Extract the [X, Y] coordinate from the center of the cell holding the provided text.  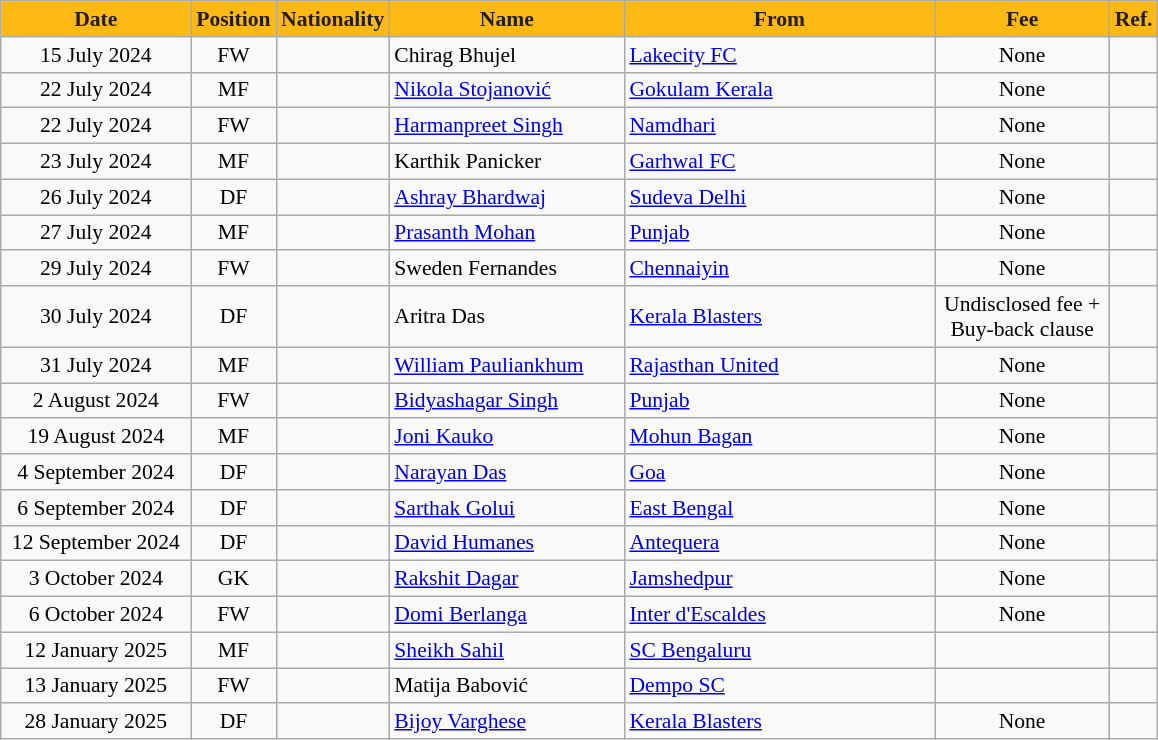
Matija Babović [506, 686]
Dempo SC [779, 686]
19 August 2024 [96, 437]
28 January 2025 [96, 722]
Date [96, 19]
East Bengal [779, 508]
30 July 2024 [96, 316]
Sudeva Delhi [779, 197]
Rajasthan United [779, 365]
Prasanth Mohan [506, 233]
Position [234, 19]
13 January 2025 [96, 686]
Sweden Fernandes [506, 269]
6 October 2024 [96, 615]
Rakshit Dagar [506, 579]
Chirag Bhujel [506, 55]
Mohun Bagan [779, 437]
Goa [779, 472]
Sheikh Sahil [506, 650]
4 September 2024 [96, 472]
26 July 2024 [96, 197]
Narayan Das [506, 472]
15 July 2024 [96, 55]
3 October 2024 [96, 579]
William Pauliankhum [506, 365]
Domi Berlanga [506, 615]
From [779, 19]
Aritra Das [506, 316]
Nationality [332, 19]
David Humanes [506, 543]
Lakecity FC [779, 55]
12 September 2024 [96, 543]
Gokulam Kerala [779, 90]
Bijoy Varghese [506, 722]
12 January 2025 [96, 650]
Sarthak Golui [506, 508]
Namdhari [779, 126]
Harmanpreet Singh [506, 126]
23 July 2024 [96, 162]
6 September 2024 [96, 508]
Nikola Stojanović [506, 90]
29 July 2024 [96, 269]
Jamshedpur [779, 579]
Joni Kauko [506, 437]
31 July 2024 [96, 365]
Undisclosed fee +Buy-back clause [1022, 316]
SC Bengaluru [779, 650]
Bidyashagar Singh [506, 401]
Karthik Panicker [506, 162]
Antequera [779, 543]
Ref. [1134, 19]
Name [506, 19]
Chennaiyin [779, 269]
Fee [1022, 19]
Inter d'Escaldes [779, 615]
GK [234, 579]
Garhwal FC [779, 162]
27 July 2024 [96, 233]
2 August 2024 [96, 401]
Ashray Bhardwaj [506, 197]
